Locate the cell with the specified text and output its (x, y) center coordinate. 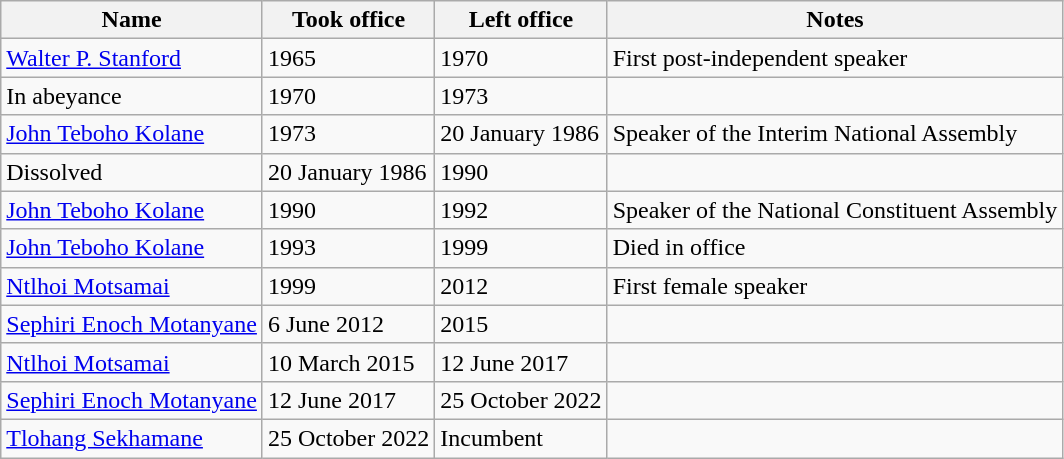
1965 (348, 58)
Notes (835, 20)
Speaker of the National Constituent Assembly (835, 210)
Walter P. Stanford (132, 58)
First post-independent speaker (835, 58)
Died in office (835, 248)
1992 (521, 210)
First female speaker (835, 286)
Tlohang Sekhamane (132, 438)
Speaker of the Interim National Assembly (835, 134)
Name (132, 20)
1993 (348, 248)
Dissolved (132, 172)
Incumbent (521, 438)
Left office (521, 20)
6 June 2012 (348, 324)
2012 (521, 286)
Took office (348, 20)
10 March 2015 (348, 362)
In abeyance (132, 96)
2015 (521, 324)
